Detect which cell encompasses the target text, then output its [X, Y] center coordinate. 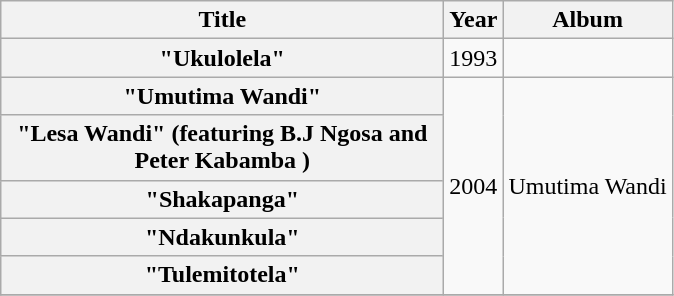
"Shakapanga" [222, 199]
Umutima Wandi [588, 186]
2004 [474, 186]
"Umutima Wandi" [222, 96]
"Ndakunkula" [222, 237]
Title [222, 20]
"Ukulolela" [222, 58]
Year [474, 20]
"Lesa Wandi" (featuring B.J Ngosa and Peter Kabamba ) [222, 148]
Album [588, 20]
1993 [474, 58]
"Tulemitotela" [222, 275]
